Find where the given text appears and provide that cell's center as (x, y) coordinate. 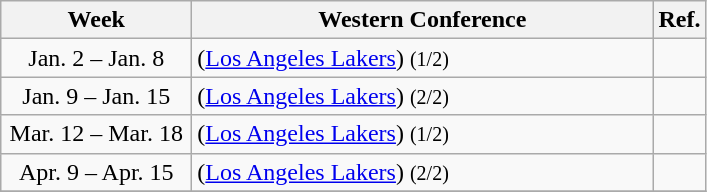
Apr. 9 – Apr. 15 (96, 172)
Week (96, 20)
Ref. (680, 20)
Mar. 12 – Mar. 18 (96, 134)
Western Conference (422, 20)
Jan. 2 – Jan. 8 (96, 58)
Jan. 9 – Jan. 15 (96, 96)
